Return the [x, y] coordinate for the center point of the cell that contains the specified text.  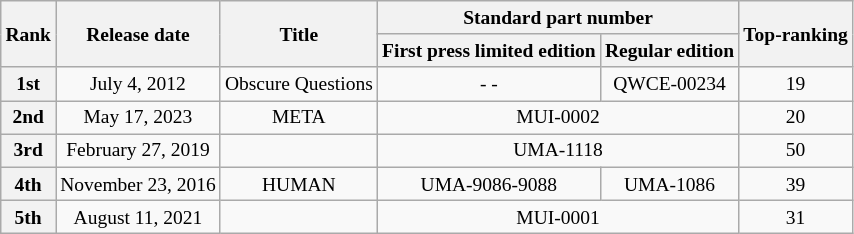
First press limited edition [488, 50]
50 [796, 150]
August 11, 2021 [138, 216]
5th [28, 216]
2nd [28, 118]
31 [796, 216]
39 [796, 184]
3rd [28, 150]
HUMAN [298, 184]
Standard part number [558, 18]
November 23, 2016 [138, 184]
QWCE-00234 [669, 84]
MUI-0001 [558, 216]
UMA-1086 [669, 184]
UMA-1118 [558, 150]
20 [796, 118]
Obscure Questions [298, 84]
1st [28, 84]
Top-ranking [796, 34]
May 17, 2023 [138, 118]
July 4, 2012 [138, 84]
Title [298, 34]
- - [488, 84]
Regular edition [669, 50]
4th [28, 184]
19 [796, 84]
Release date [138, 34]
MUI-0002 [558, 118]
February 27, 2019 [138, 150]
UMA-9086-9088 [488, 184]
Rank [28, 34]
META [298, 118]
